Find where the given text appears and provide that cell's center as [X, Y] coordinate. 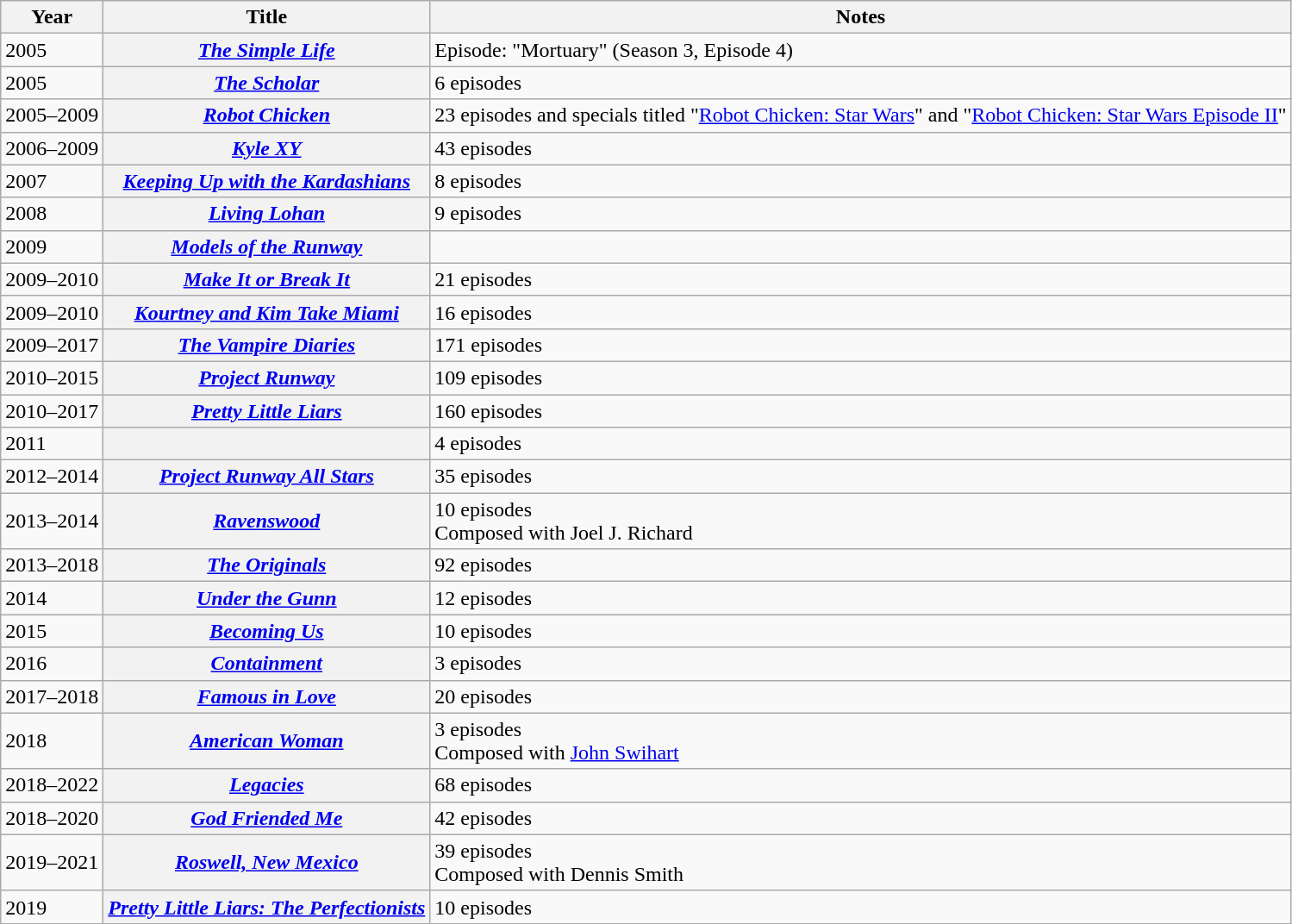
3 episodes [860, 664]
109 episodes [860, 378]
Legacies [267, 785]
9 episodes [860, 214]
16 episodes [860, 312]
2009–2017 [52, 345]
The Vampire Diaries [267, 345]
Make It or Break It [267, 279]
2010–2017 [52, 411]
2018–2020 [52, 818]
171 episodes [860, 345]
2015 [52, 631]
Kourtney and Kim Take Miami [267, 312]
160 episodes [860, 411]
2007 [52, 181]
2018–2022 [52, 785]
Famous in Love [267, 696]
The Originals [267, 565]
Pretty Little Liars: The Perfectionists [267, 907]
Becoming Us [267, 631]
2019–2021 [52, 862]
2008 [52, 214]
Kyle XY [267, 148]
Ravenswood [267, 521]
American Woman [267, 741]
Episode: "Mortuary" (Season 3, Episode 4) [860, 50]
2016 [52, 664]
Robot Chicken [267, 115]
Project Runway All Stars [267, 477]
2019 [52, 907]
10 episodesComposed with Joel J. Richard [860, 521]
2014 [52, 598]
68 episodes [860, 785]
2017–2018 [52, 696]
43 episodes [860, 148]
Living Lohan [267, 214]
God Friended Me [267, 818]
12 episodes [860, 598]
2011 [52, 444]
6 episodes [860, 83]
20 episodes [860, 696]
23 episodes and specials titled "Robot Chicken: Star Wars" and "Robot Chicken: Star Wars Episode II" [860, 115]
2006–2009 [52, 148]
2018 [52, 741]
The Scholar [267, 83]
35 episodes [860, 477]
Notes [860, 17]
8 episodes [860, 181]
92 episodes [860, 565]
21 episodes [860, 279]
2010–2015 [52, 378]
Models of the Runway [267, 247]
2013–2018 [52, 565]
2009 [52, 247]
Containment [267, 664]
Pretty Little Liars [267, 411]
4 episodes [860, 444]
42 episodes [860, 818]
2005–2009 [52, 115]
2012–2014 [52, 477]
Project Runway [267, 378]
Title [267, 17]
Under the Gunn [267, 598]
39 episodesComposed with Dennis Smith [860, 862]
2013–2014 [52, 521]
3 episodesComposed with John Swihart [860, 741]
Year [52, 17]
Roswell, New Mexico [267, 862]
The Simple Life [267, 50]
Keeping Up with the Kardashians [267, 181]
